Determine the [x, y] coordinate at the center of the cell enclosing the given text.  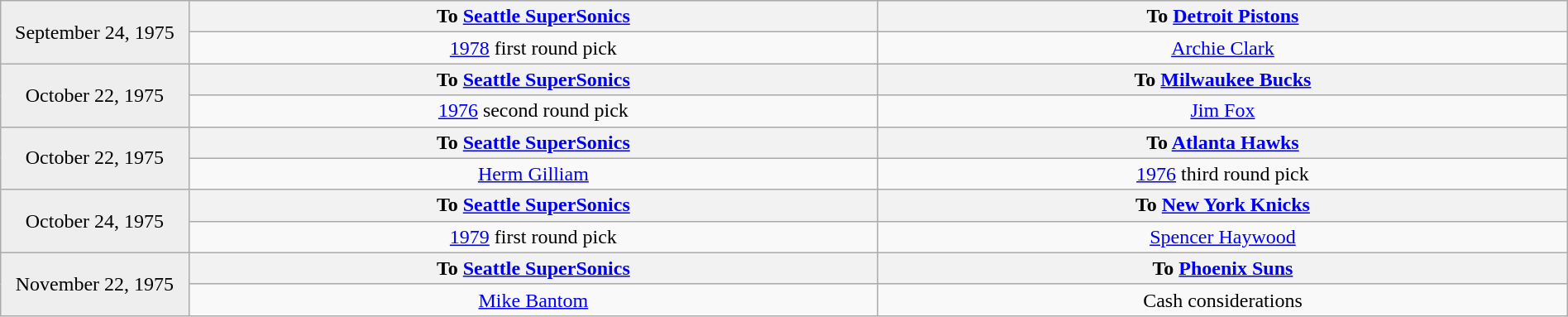
Herm Gilliam [533, 174]
To Milwaukee Bucks [1223, 79]
To Atlanta Hawks [1223, 142]
Spencer Haywood [1223, 237]
To Detroit Pistons [1223, 17]
1978 first round pick [533, 48]
Cash considerations [1223, 300]
1976 second round pick [533, 111]
Jim Fox [1223, 111]
To New York Knicks [1223, 205]
November 22, 1975 [94, 284]
To Phoenix Suns [1223, 268]
1976 third round pick [1223, 174]
October 24, 1975 [94, 221]
September 24, 1975 [94, 32]
1979 first round pick [533, 237]
Mike Bantom [533, 300]
Archie Clark [1223, 48]
